Extract the [x, y] coordinate from the center of the cell holding the provided text.  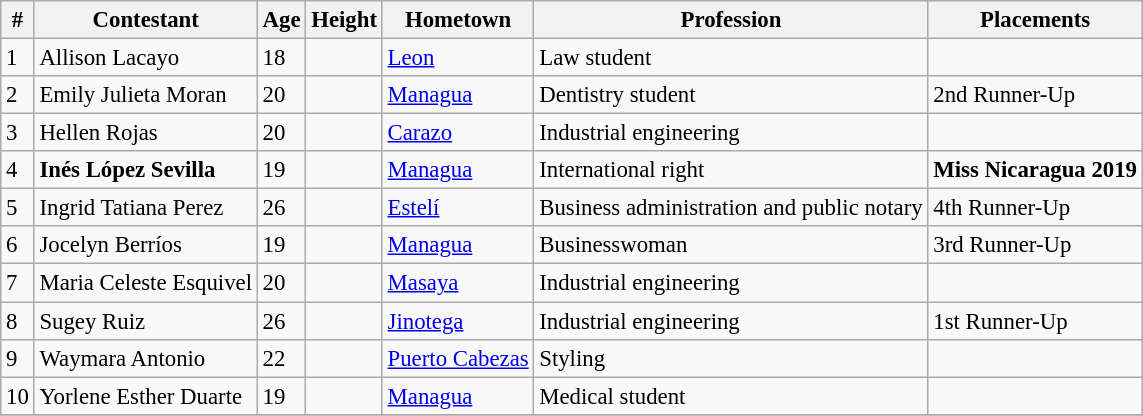
3rd Runner-Up [1035, 245]
2 [18, 95]
Law student [731, 58]
Hometown [458, 20]
Miss Nicaragua 2019 [1035, 170]
9 [18, 358]
2nd Runner-Up [1035, 95]
Emily Julieta Moran [146, 95]
Jinotega [458, 321]
Maria Celeste Esquivel [146, 283]
3 [18, 133]
10 [18, 396]
Medical student [731, 396]
22 [282, 358]
# [18, 20]
Jocelyn Berríos [146, 245]
Inés López Sevilla [146, 170]
Puerto Cabezas [458, 358]
4 [18, 170]
6 [18, 245]
Waymara Antonio [146, 358]
Ingrid Tatiana Perez [146, 208]
1st Runner-Up [1035, 321]
Dentistry student [731, 95]
International right [731, 170]
Estelí [458, 208]
18 [282, 58]
Leon [458, 58]
Yorlene Esther Duarte [146, 396]
Styling [731, 358]
5 [18, 208]
Carazo [458, 133]
1 [18, 58]
Hellen Rojas [146, 133]
Age [282, 20]
4th Runner-Up [1035, 208]
Sugey Ruiz [146, 321]
Allison Lacayo [146, 58]
Contestant [146, 20]
Masaya [458, 283]
Profession [731, 20]
Businesswoman [731, 245]
Placements [1035, 20]
Height [344, 20]
7 [18, 283]
Business administration and public notary [731, 208]
8 [18, 321]
